Extract the [X, Y] coordinate from the center of the cell holding the provided text.  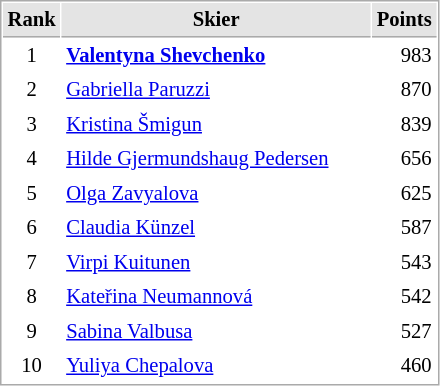
7 [32, 262]
527 [404, 332]
625 [404, 194]
2 [32, 90]
Rank [32, 20]
870 [404, 90]
5 [32, 194]
4 [32, 158]
Virpi Kuitunen [216, 262]
6 [32, 228]
9 [32, 332]
3 [32, 124]
Valentyna Shevchenko [216, 56]
587 [404, 228]
1 [32, 56]
10 [32, 366]
460 [404, 366]
Olga Zavyalova [216, 194]
Claudia Künzel [216, 228]
Sabina Valbusa [216, 332]
983 [404, 56]
542 [404, 296]
Skier [216, 20]
656 [404, 158]
Points [404, 20]
Gabriella Paruzzi [216, 90]
8 [32, 296]
Kateřina Neumannová [216, 296]
543 [404, 262]
Yuliya Chepalova [216, 366]
Kristina Šmigun [216, 124]
Hilde Gjermundshaug Pedersen [216, 158]
839 [404, 124]
